Return the (x, y) coordinate for the center point of the cell that contains the specified text.  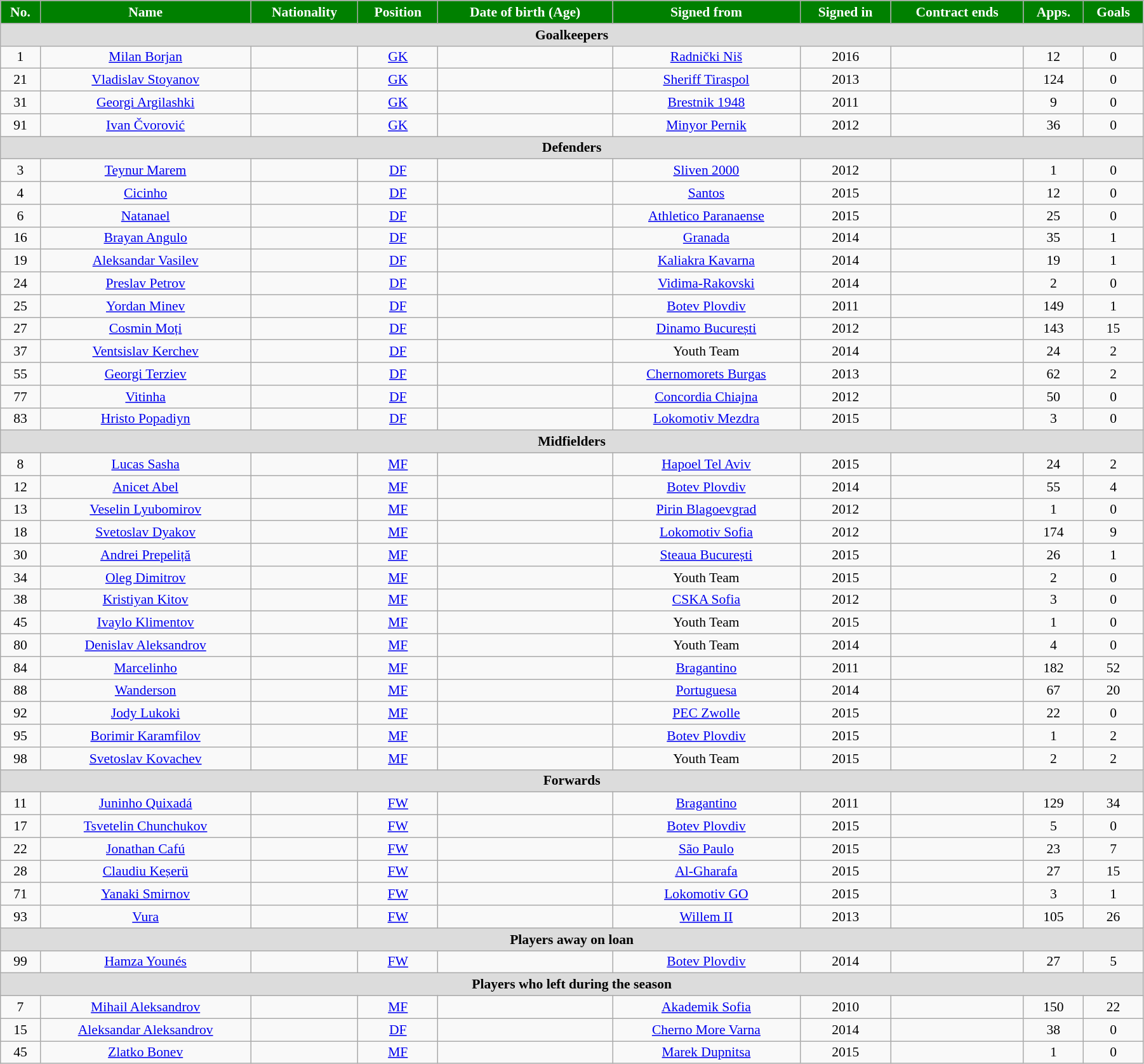
Santos (707, 193)
Brayan Angulo (145, 238)
129 (1054, 804)
Athletico Paranaense (707, 216)
Cicinho (145, 193)
Al-Gharafa (707, 872)
Goalkeepers (572, 35)
93 (20, 917)
Aleksandar Aleksandrov (145, 1030)
Teynur Marem (145, 171)
Pirin Blagoevgrad (707, 510)
8 (20, 465)
Willem II (707, 917)
36 (1054, 125)
Vitinha (145, 397)
Sheriff Tiraspol (707, 80)
Akademik Sofia (707, 1007)
Hamza Younés (145, 962)
11 (20, 804)
Lokomotiv Mezdra (707, 419)
Ivan Čvorović (145, 125)
95 (20, 736)
Position (398, 12)
Concordia Chiajna (707, 397)
98 (20, 759)
143 (1054, 329)
20 (1114, 691)
Steaua București (707, 555)
Portuguesa (707, 691)
105 (1054, 917)
Marcelinho (145, 668)
Hristo Popadiyn (145, 419)
Vladislav Stoyanov (145, 80)
Aleksandar Vasilev (145, 261)
Granada (707, 238)
99 (20, 962)
62 (1054, 374)
Svetoslav Kovachev (145, 759)
Hapoel Tel Aviv (707, 465)
Kaliakra Kavarna (707, 261)
149 (1054, 306)
91 (20, 125)
Cherno More Varna (707, 1030)
Signed in (846, 12)
Borimir Karamfilov (145, 736)
Players away on loan (572, 940)
50 (1054, 397)
Players who left during the season (572, 985)
Preslav Petrov (145, 284)
Sliven 2000 (707, 171)
Denislav Aleksandrov (145, 646)
Ivaylo Klimentov (145, 623)
2010 (846, 1007)
80 (20, 646)
Andrei Prepeliță (145, 555)
83 (20, 419)
31 (20, 103)
Radnički Niš (707, 57)
30 (20, 555)
Claudiu Keșerü (145, 872)
21 (20, 80)
Goals (1114, 12)
Wanderson (145, 691)
Marek Dupnitsa (707, 1053)
23 (1054, 849)
Defenders (572, 148)
71 (20, 894)
Apps. (1054, 12)
Vura (145, 917)
Lucas Sasha (145, 465)
PEC Zwolle (707, 714)
São Paulo (707, 849)
Georgi Terziev (145, 374)
Lokomotiv GO (707, 894)
150 (1054, 1007)
2016 (846, 57)
17 (20, 827)
Cosmin Moți (145, 329)
Contract ends (957, 12)
18 (20, 533)
Oleg Dimitrov (145, 578)
Svetoslav Dyakov (145, 533)
Midfielders (572, 442)
Georgi Argilashki (145, 103)
84 (20, 668)
Chernomorets Burgas (707, 374)
Veselin Lyubomirov (145, 510)
174 (1054, 533)
124 (1054, 80)
Ventsislav Kerchev (145, 352)
67 (1054, 691)
Date of birth (Age) (526, 12)
92 (20, 714)
182 (1054, 668)
16 (20, 238)
28 (20, 872)
Dinamo București (707, 329)
Signed from (707, 12)
Zlatko Bonev (145, 1053)
Milan Borjan (145, 57)
Lokomotiv Sofia (707, 533)
37 (20, 352)
Anicet Abel (145, 487)
Yordan Minev (145, 306)
Jonathan Cafú (145, 849)
52 (1114, 668)
Forwards (572, 781)
13 (20, 510)
77 (20, 397)
Yanaki Smirnov (145, 894)
Name (145, 12)
Natanael (145, 216)
Minyor Pernik (707, 125)
CSKA Sofia (707, 600)
Mihail Aleksandrov (145, 1007)
No. (20, 12)
Vidima-Rakovski (707, 284)
35 (1054, 238)
Nationality (305, 12)
6 (20, 216)
Juninho Quixadá (145, 804)
Tsvetelin Chunchukov (145, 827)
Kristiyan Kitov (145, 600)
Brestnik 1948 (707, 103)
88 (20, 691)
Jody Lukoki (145, 714)
